Determine the [X, Y] coordinate at the center of the cell enclosing the given text.  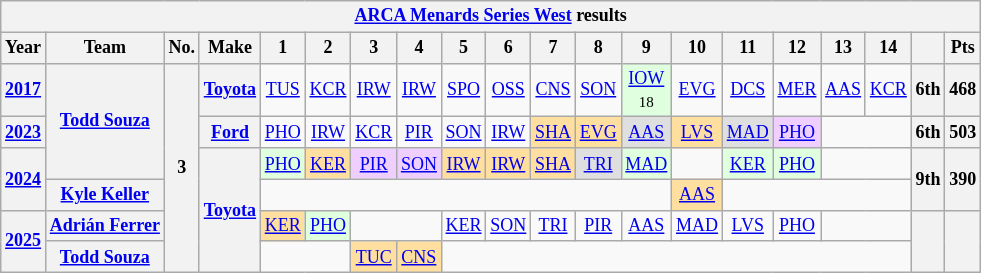
Adrián Ferrer [104, 226]
IOW18 [646, 90]
11 [748, 48]
Kyle Keller [104, 194]
14 [888, 48]
5 [464, 48]
13 [844, 48]
Pts [963, 48]
7 [554, 48]
TUS [282, 90]
OSS [508, 90]
Year [24, 48]
2025 [24, 241]
1 [282, 48]
Team [104, 48]
6 [508, 48]
Make [230, 48]
468 [963, 90]
12 [797, 48]
390 [963, 179]
9 [646, 48]
2024 [24, 179]
MER [797, 90]
4 [420, 48]
9th [928, 179]
10 [698, 48]
DCS [748, 90]
TUC [374, 256]
Ford [230, 132]
2017 [24, 90]
8 [598, 48]
2 [328, 48]
503 [963, 132]
No. [182, 48]
ARCA Menards Series West results [491, 16]
SPO [464, 90]
2023 [24, 132]
